Determine the [X, Y] coordinate at the center of the cell enclosing the given text.  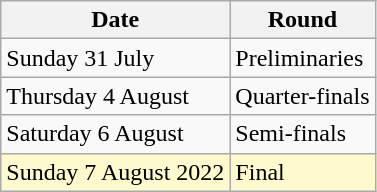
Semi-finals [302, 134]
Preliminaries [302, 58]
Round [302, 20]
Sunday 7 August 2022 [116, 172]
Saturday 6 August [116, 134]
Sunday 31 July [116, 58]
Final [302, 172]
Quarter-finals [302, 96]
Thursday 4 August [116, 96]
Date [116, 20]
